Extract the (x, y) coordinate from the center of the cell holding the provided text.  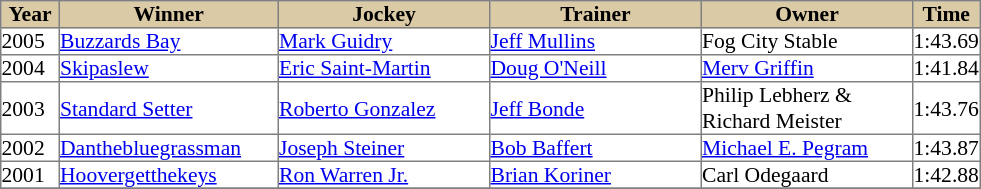
Buzzards Bay (168, 42)
Michael E. Pegram (807, 148)
1:42.88 (946, 174)
Winner (168, 14)
Roberto Gonzalez (384, 108)
Jeff Bonde (596, 108)
1:43.69 (946, 42)
2004 (30, 68)
2003 (30, 108)
2002 (30, 148)
Joseph Steiner (384, 148)
Time (946, 14)
Mark Guidry (384, 42)
Ron Warren Jr. (384, 174)
Standard Setter (168, 108)
Hoovergetthekeys (168, 174)
Carl Odegaard (807, 174)
Year (30, 14)
Doug O'Neill (596, 68)
1:43.76 (946, 108)
Eric Saint-Martin (384, 68)
Brian Koriner (596, 174)
Jockey (384, 14)
Philip Lebherz & Richard Meister (807, 108)
Owner (807, 14)
Trainer (596, 14)
2005 (30, 42)
Skipaslew (168, 68)
2001 (30, 174)
1:43.87 (946, 148)
1:41.84 (946, 68)
Fog City Stable (807, 42)
Bob Baffert (596, 148)
Jeff Mullins (596, 42)
Merv Griffin (807, 68)
Danthebluegrassman (168, 148)
